Pinpoint the cell where the given text exists, returning its [X, Y] midpoint coordinate. 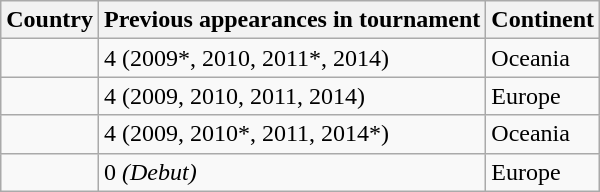
Country [50, 20]
4 (2009*, 2010, 2011*, 2014) [292, 58]
Previous appearances in tournament [292, 20]
4 (2009, 2010*, 2011, 2014*) [292, 134]
0 (Debut) [292, 172]
4 (2009, 2010, 2011, 2014) [292, 96]
Continent [543, 20]
